Locate the cell with the specified text and output its [x, y] center coordinate. 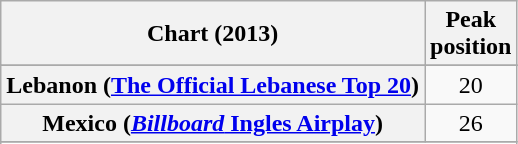
Mexico (Billboard Ingles Airplay) [213, 123]
20 [471, 85]
Peakposition [471, 34]
Chart (2013) [213, 34]
26 [471, 123]
Lebanon (The Official Lebanese Top 20) [213, 85]
